From the cell containing the given text, extract its center point as (X, Y) coordinate. 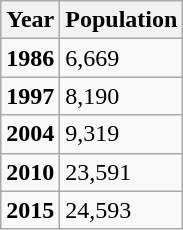
9,319 (122, 134)
8,190 (122, 96)
Year (30, 20)
24,593 (122, 210)
Population (122, 20)
1986 (30, 58)
23,591 (122, 172)
2010 (30, 172)
1997 (30, 96)
2015 (30, 210)
6,669 (122, 58)
2004 (30, 134)
